From the cell containing the given text, extract its center point as (X, Y) coordinate. 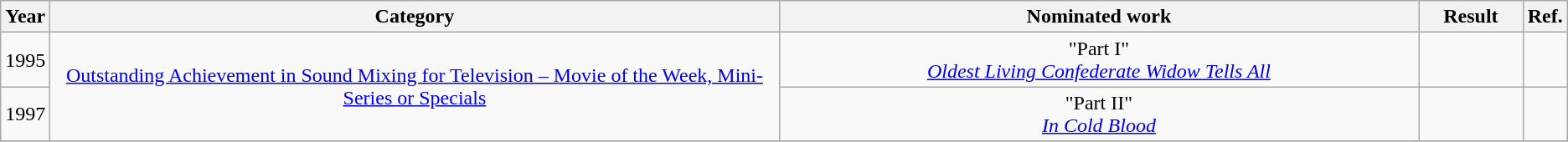
Ref. (1545, 17)
Result (1471, 17)
1997 (25, 114)
Year (25, 17)
Category (415, 17)
1995 (25, 60)
Nominated work (1099, 17)
"Part II" In Cold Blood (1099, 114)
Outstanding Achievement in Sound Mixing for Television – Movie of the Week, Mini-Series or Specials (415, 87)
"Part I" Oldest Living Confederate Widow Tells All (1099, 60)
